Scan for the cell matching the given text and deliver its (x, y) coordinate at center. 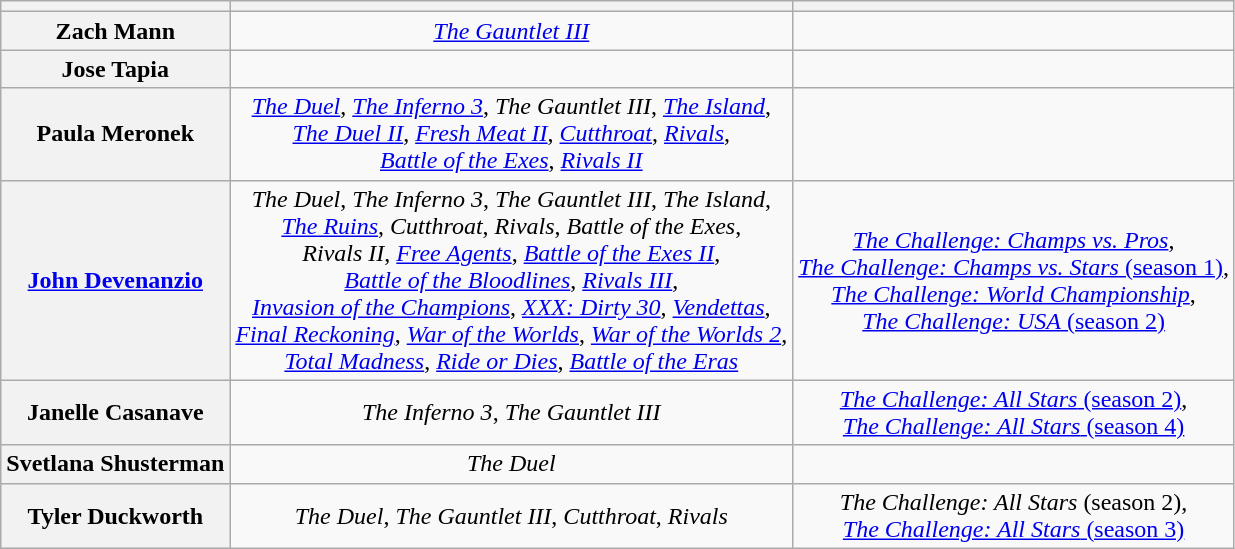
Tyler Duckworth (116, 516)
Jose Tapia (116, 69)
Janelle Casanave (116, 412)
The Challenge: All Stars (season 2),The Challenge: All Stars (season 4) (1014, 412)
The Duel (512, 464)
Svetlana Shusterman (116, 464)
Paula Meronek (116, 134)
The Inferno 3, The Gauntlet III (512, 412)
The Challenge: Champs vs. Pros,The Challenge: Champs vs. Stars (season 1),The Challenge: World Championship,The Challenge: USA (season 2) (1014, 280)
Zach Mann (116, 31)
The Challenge: All Stars (season 2),The Challenge: All Stars (season 3) (1014, 516)
The Duel, The Gauntlet III, Cutthroat, Rivals (512, 516)
John Devenanzio (116, 280)
The Gauntlet III (512, 31)
The Duel, The Inferno 3, The Gauntlet III, The Island,The Duel II, Fresh Meat II, Cutthroat, Rivals,Battle of the Exes, Rivals II (512, 134)
